Return (X, Y) of the center of cell containing provided text 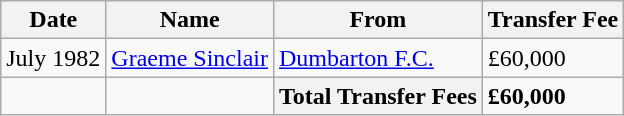
From (378, 20)
July 1982 (54, 58)
Dumbarton F.C. (378, 58)
Transfer Fee (552, 20)
Name (190, 20)
Total Transfer Fees (378, 96)
Graeme Sinclair (190, 58)
Date (54, 20)
